For the text-containing cell, return its midpoint in (X, Y) coordinate format. 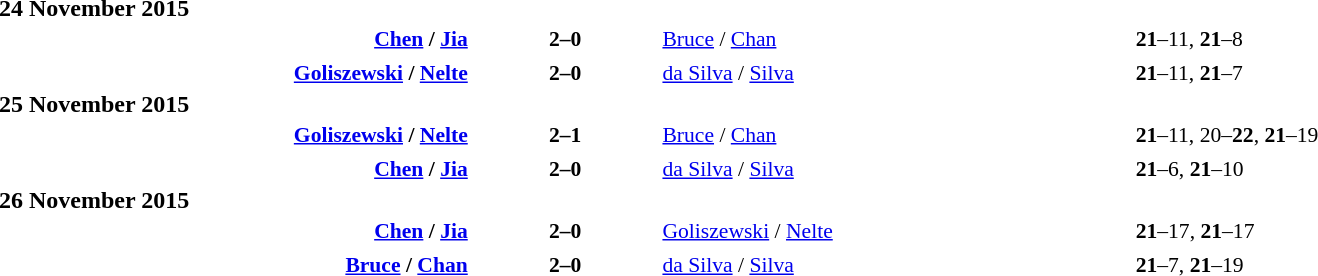
Goliszewski / Nelte (897, 230)
2–1 (566, 134)
